Scan for the cell matching the given text and deliver its (x, y) coordinate at center. 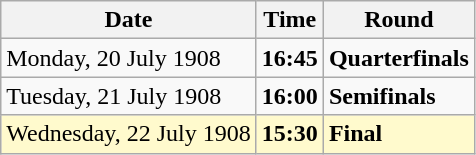
Tuesday, 21 July 1908 (129, 96)
Wednesday, 22 July 1908 (129, 134)
16:45 (290, 58)
Date (129, 20)
Time (290, 20)
Quarterfinals (398, 58)
Round (398, 20)
Final (398, 134)
16:00 (290, 96)
Semifinals (398, 96)
15:30 (290, 134)
Monday, 20 July 1908 (129, 58)
